Search for the cell housing the specified text and yield its (X, Y) center coordinate. 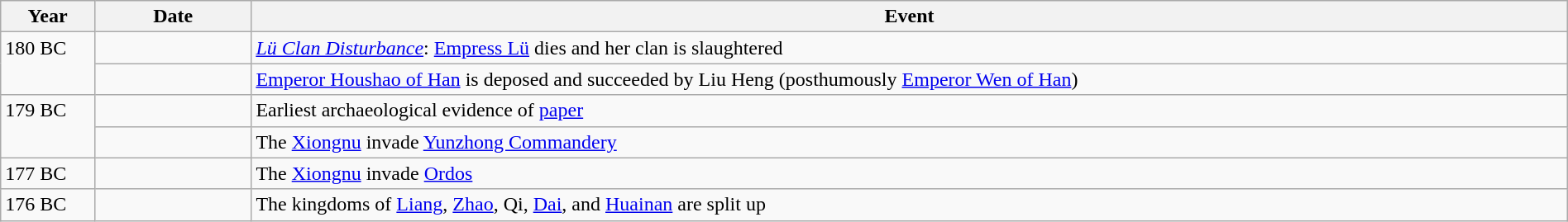
The kingdoms of Liang, Zhao, Qi, Dai, and Huainan are split up (910, 205)
179 BC (48, 126)
Event (910, 17)
176 BC (48, 205)
Lü Clan Disturbance: Empress Lü dies and her clan is slaughtered (910, 48)
Year (48, 17)
Emperor Houshao of Han is deposed and succeeded by Liu Heng (posthumously Emperor Wen of Han) (910, 79)
The Xiongnu invade Yunzhong Commandery (910, 142)
177 BC (48, 173)
Earliest archaeological evidence of paper (910, 111)
The Xiongnu invade Ordos (910, 173)
180 BC (48, 64)
Date (172, 17)
